For the text-containing cell, return its midpoint in (X, Y) coordinate format. 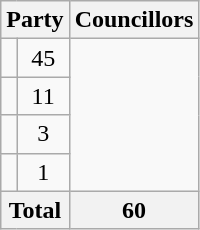
Party (35, 20)
Total (35, 210)
60 (134, 210)
11 (43, 96)
45 (43, 58)
Councillors (134, 20)
1 (43, 172)
3 (43, 134)
